Identify which cell holds the provided text, then report its (x, y) central coordinate. 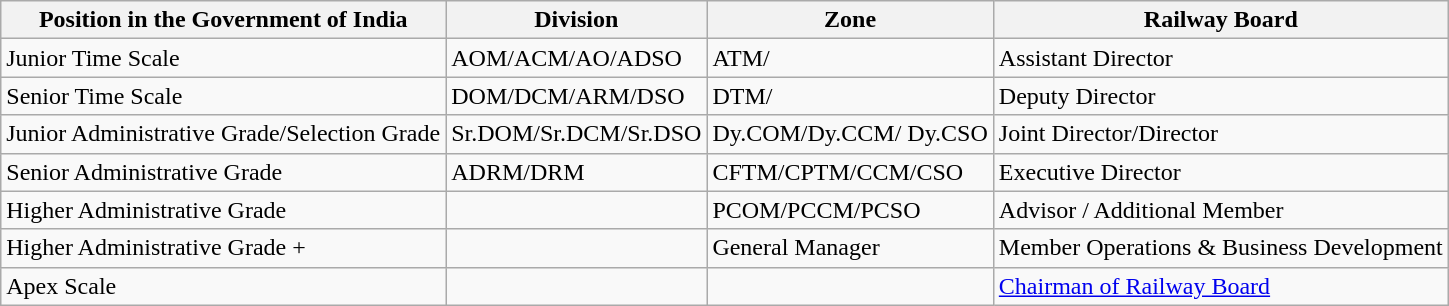
DTM/ (850, 96)
Junior Administrative Grade/Selection Grade (224, 134)
Executive Director (1220, 172)
Zone (850, 20)
Deputy Director (1220, 96)
Apex Scale (224, 286)
Chairman of Railway Board (1220, 286)
ATM/ (850, 58)
Position in the Government of India (224, 20)
Railway Board (1220, 20)
Senior Administrative Grade (224, 172)
Joint Director/Director (1220, 134)
Sr.DOM/Sr.DCM/Sr.DSO (576, 134)
CFTM/CPTM/CCM/CSO (850, 172)
DOM/DCM/ARM/DSO (576, 96)
ADRM/DRM (576, 172)
Junior Time Scale (224, 58)
Higher Administrative Grade (224, 210)
Senior Time Scale (224, 96)
AOM/ACM/AO/ADSO (576, 58)
Assistant Director (1220, 58)
General Manager (850, 248)
PCOM/PCCM/PCSO (850, 210)
Higher Administrative Grade + (224, 248)
Dy.COM/Dy.CCM/ Dy.CSO (850, 134)
Member Operations & Business Development (1220, 248)
Advisor / Additional Member (1220, 210)
Division (576, 20)
